Determine the (X, Y) coordinate at the center of the cell enclosing the given text.  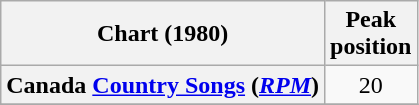
Peakposition (371, 34)
Canada Country Songs (RPM) (163, 85)
Chart (1980) (163, 34)
20 (371, 85)
